Pinpoint the cell where the given text exists, returning its (X, Y) midpoint coordinate. 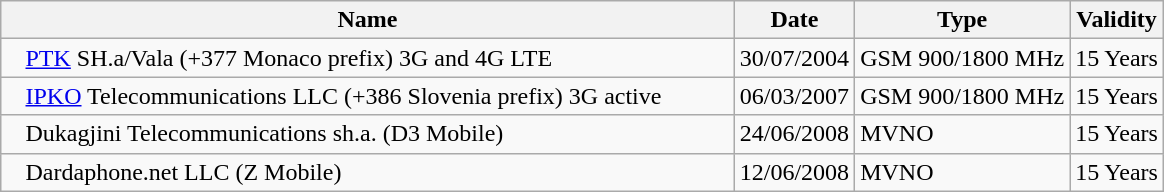
Name (368, 20)
06/03/2007 (794, 96)
24/06/2008 (794, 134)
IPKO Telecommunications LLC (+386 Slovenia prefix) 3G active (368, 96)
30/07/2004 (794, 58)
Date (794, 20)
12/06/2008 (794, 172)
Dukagjini Telecommunications sh.a. (D3 Mobile) (368, 134)
Validity (1117, 20)
Type (962, 20)
Dardaphone.net LLC (Z Mobile) (368, 172)
PTK SH.a/Vala (+377 Monaco prefix) 3G and 4G LTE (368, 58)
